Detect which cell encompasses the target text, then output its (X, Y) center coordinate. 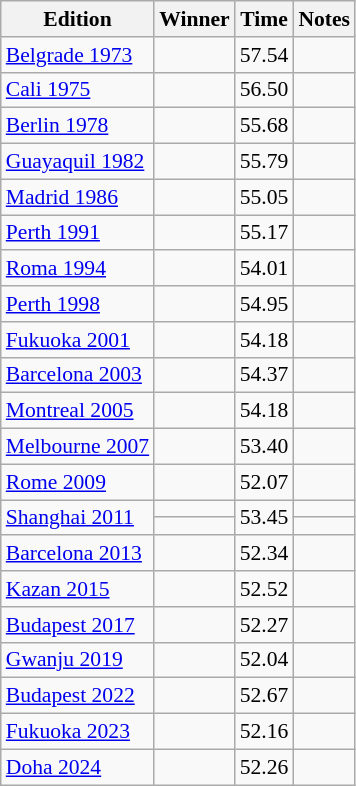
55.05 (264, 197)
54.95 (264, 304)
52.67 (264, 696)
Madrid 1986 (78, 197)
54.37 (264, 375)
56.50 (264, 90)
53.40 (264, 447)
Gwanju 2019 (78, 660)
57.54 (264, 55)
55.79 (264, 162)
Kazan 2015 (78, 589)
Cali 1975 (78, 90)
52.16 (264, 732)
52.07 (264, 482)
Shanghai 2011 (78, 518)
Montreal 2005 (78, 411)
Time (264, 19)
52.26 (264, 767)
Fukuoka 2001 (78, 340)
Winner (194, 19)
Edition (78, 19)
Belgrade 1973 (78, 55)
Notes (324, 19)
Guayaquil 1982 (78, 162)
55.17 (264, 233)
Fukuoka 2023 (78, 732)
Budapest 2017 (78, 625)
Berlin 1978 (78, 126)
Barcelona 2013 (78, 554)
55.68 (264, 126)
Perth 1998 (78, 304)
Melbourne 2007 (78, 447)
52.34 (264, 554)
Roma 1994 (78, 269)
52.52 (264, 589)
53.45 (264, 518)
Rome 2009 (78, 482)
Budapest 2022 (78, 696)
Doha 2024 (78, 767)
54.01 (264, 269)
Perth 1991 (78, 233)
Barcelona 2003 (78, 375)
52.04 (264, 660)
52.27 (264, 625)
